From the cell containing the given text, extract its center point as [x, y] coordinate. 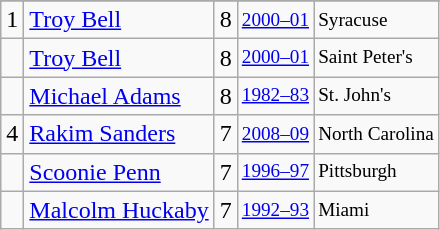
Saint Peter's [376, 58]
1982–83 [275, 96]
Malcolm Huckaby [119, 210]
1 [12, 20]
1996–97 [275, 172]
Miami [376, 210]
4 [12, 134]
Syracuse [376, 20]
Scoonie Penn [119, 172]
Rakim Sanders [119, 134]
Michael Adams [119, 96]
1992–93 [275, 210]
North Carolina [376, 134]
St. John's [376, 96]
Pittsburgh [376, 172]
2008–09 [275, 134]
